Extract the [X, Y] coordinate from the center of the cell holding the provided text.  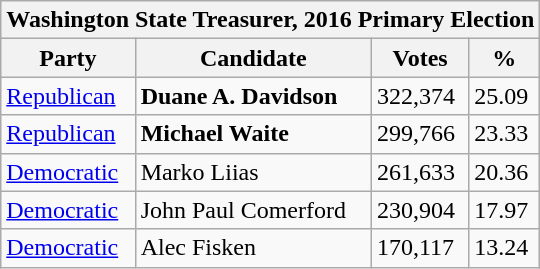
% [504, 58]
Party [68, 58]
Washington State Treasurer, 2016 Primary Election [270, 20]
Alec Fisken [253, 248]
25.09 [504, 96]
299,766 [420, 134]
Marko Liias [253, 172]
Votes [420, 58]
Candidate [253, 58]
170,117 [420, 248]
17.97 [504, 210]
Michael Waite [253, 134]
John Paul Comerford [253, 210]
23.33 [504, 134]
20.36 [504, 172]
230,904 [420, 210]
Duane A. Davidson [253, 96]
13.24 [504, 248]
322,374 [420, 96]
261,633 [420, 172]
